For the text-containing cell, return its midpoint in (x, y) coordinate format. 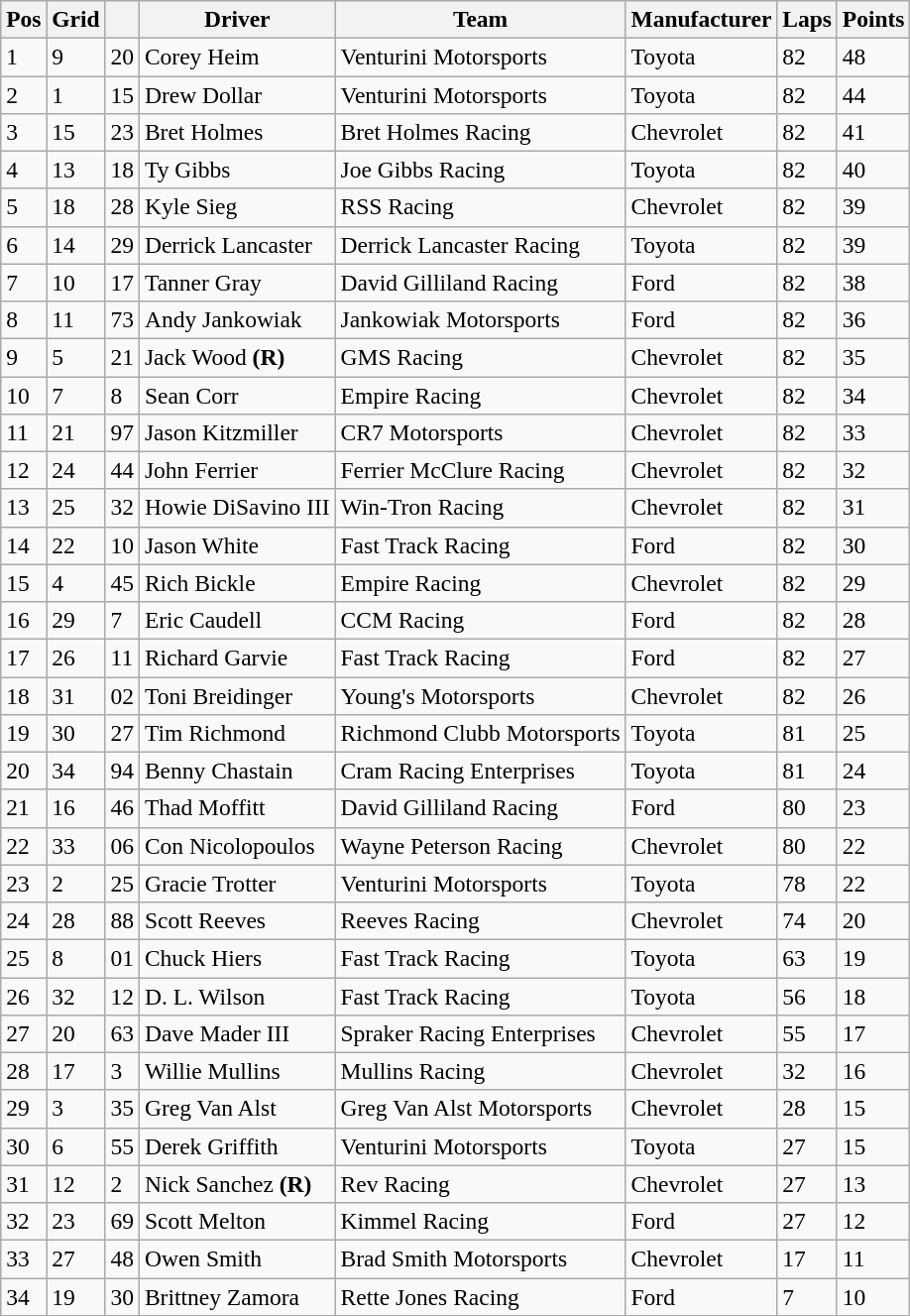
78 (807, 884)
Owen Smith (237, 1258)
Driver (237, 19)
Greg Van Alst Motorsports (480, 1109)
Rich Bickle (237, 583)
01 (122, 958)
Reeves Racing (480, 920)
Spraker Racing Enterprises (480, 1033)
Dave Mader III (237, 1033)
Willie Mullins (237, 1071)
Tanner Gray (237, 283)
CR7 Motorsports (480, 432)
02 (122, 695)
GMS Racing (480, 357)
74 (807, 920)
RSS Racing (480, 207)
Points (873, 19)
Chuck Hiers (237, 958)
Derek Griffith (237, 1146)
Jankowiak Motorsports (480, 319)
Ferrier McClure Racing (480, 470)
Derrick Lancaster (237, 245)
Bret Holmes Racing (480, 132)
06 (122, 846)
Thad Moffitt (237, 808)
Tim Richmond (237, 733)
Con Nicolopoulos (237, 846)
Benny Chastain (237, 771)
41 (873, 132)
Richmond Clubb Motorsports (480, 733)
Jack Wood (R) (237, 357)
Corey Heim (237, 57)
Rette Jones Racing (480, 1296)
Laps (807, 19)
Scott Reeves (237, 920)
45 (122, 583)
56 (807, 996)
73 (122, 319)
Manufacturer (702, 19)
Kimmel Racing (480, 1221)
Scott Melton (237, 1221)
Rev Racing (480, 1184)
Jason White (237, 545)
40 (873, 170)
Howie DiSavino III (237, 508)
D. L. Wilson (237, 996)
Jason Kitzmiller (237, 432)
Team (480, 19)
Derrick Lancaster Racing (480, 245)
Joe Gibbs Racing (480, 170)
Mullins Racing (480, 1071)
Eric Caudell (237, 620)
Nick Sanchez (R) (237, 1184)
Sean Corr (237, 395)
Ty Gibbs (237, 170)
John Ferrier (237, 470)
36 (873, 319)
Brittney Zamora (237, 1296)
Pos (24, 19)
Brad Smith Motorsports (480, 1258)
CCM Racing (480, 620)
Richard Garvie (237, 658)
Young's Motorsports (480, 695)
Gracie Trotter (237, 884)
88 (122, 920)
Andy Jankowiak (237, 319)
Kyle Sieg (237, 207)
94 (122, 771)
Greg Van Alst (237, 1109)
Grid (75, 19)
69 (122, 1221)
Drew Dollar (237, 94)
Bret Holmes (237, 132)
46 (122, 808)
Cram Racing Enterprises (480, 771)
38 (873, 283)
Toni Breidinger (237, 695)
97 (122, 432)
Win-Tron Racing (480, 508)
Wayne Peterson Racing (480, 846)
